Provide the [x, y] coordinate of the cell's center where the given text is located.  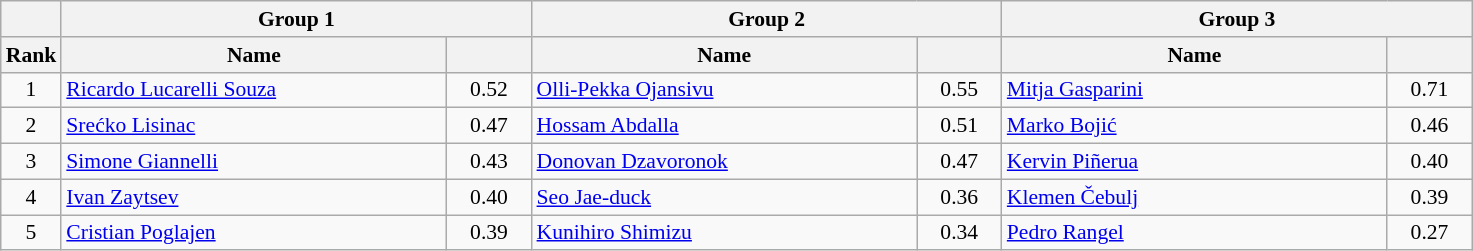
Group 1 [296, 19]
Group 3 [1237, 19]
Hossam Abdalla [724, 126]
0.46 [1430, 126]
0.27 [1430, 233]
Pedro Rangel [1194, 233]
Kervin Piñerua [1194, 162]
Simone Giannelli [254, 162]
Klemen Čebulj [1194, 197]
2 [32, 126]
1 [32, 90]
0.71 [1430, 90]
Mitja Gasparini [1194, 90]
0.34 [960, 233]
Rank [32, 55]
Srećko Lisinac [254, 126]
0.43 [488, 162]
Kunihiro Shimizu [724, 233]
5 [32, 233]
Seo Jae-duck [724, 197]
Donovan Dzavoronok [724, 162]
0.51 [960, 126]
0.55 [960, 90]
4 [32, 197]
Ivan Zaytsev [254, 197]
Marko Bojić [1194, 126]
Ricardo Lucarelli Souza [254, 90]
Cristian Poglajen [254, 233]
Group 2 [767, 19]
3 [32, 162]
Olli-Pekka Ojansivu [724, 90]
0.36 [960, 197]
0.52 [488, 90]
